Capture the cell that displays the provided text and extract its [X, Y] central coordinate. 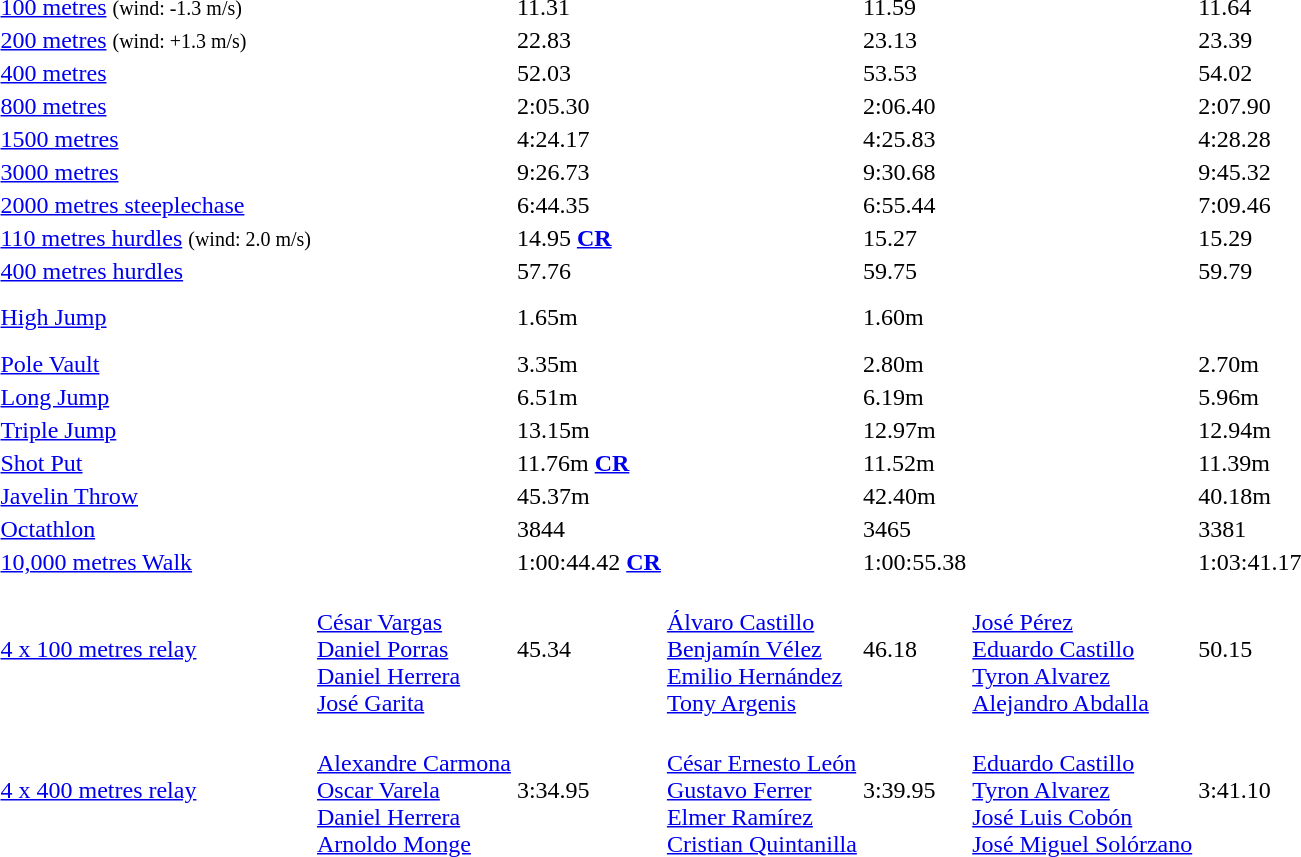
2:05.30 [588, 106]
9:30.68 [914, 172]
15.27 [914, 238]
1.60m [914, 318]
2.80m [914, 364]
6:44.35 [588, 205]
3.35m [588, 364]
12.97m [914, 430]
13.15m [588, 430]
23.13 [914, 40]
22.83 [588, 40]
3844 [588, 529]
6.19m [914, 397]
11.52m [914, 463]
42.40m [914, 496]
59.75 [914, 271]
11.76m CR [588, 463]
4:25.83 [914, 139]
9:26.73 [588, 172]
45.34 [588, 649]
3465 [914, 529]
53.53 [914, 73]
46.18 [914, 649]
Álvaro Castillo Benjamín Vélez Emilio Hernández Tony Argenis [762, 649]
14.95 CR [588, 238]
2:06.40 [914, 106]
1:00:44.42 CR [588, 562]
6:55.44 [914, 205]
1.65m [588, 318]
6.51m [588, 397]
57.76 [588, 271]
45.37m [588, 496]
José Pérez Eduardo Castillo Tyron Alvarez Alejandro Abdalla [1082, 649]
52.03 [588, 73]
1:00:55.38 [914, 562]
César Vargas Daniel Porras Daniel Herrera José Garita [414, 649]
4:24.17 [588, 139]
